Locate the cell with the specified text and output its (x, y) center coordinate. 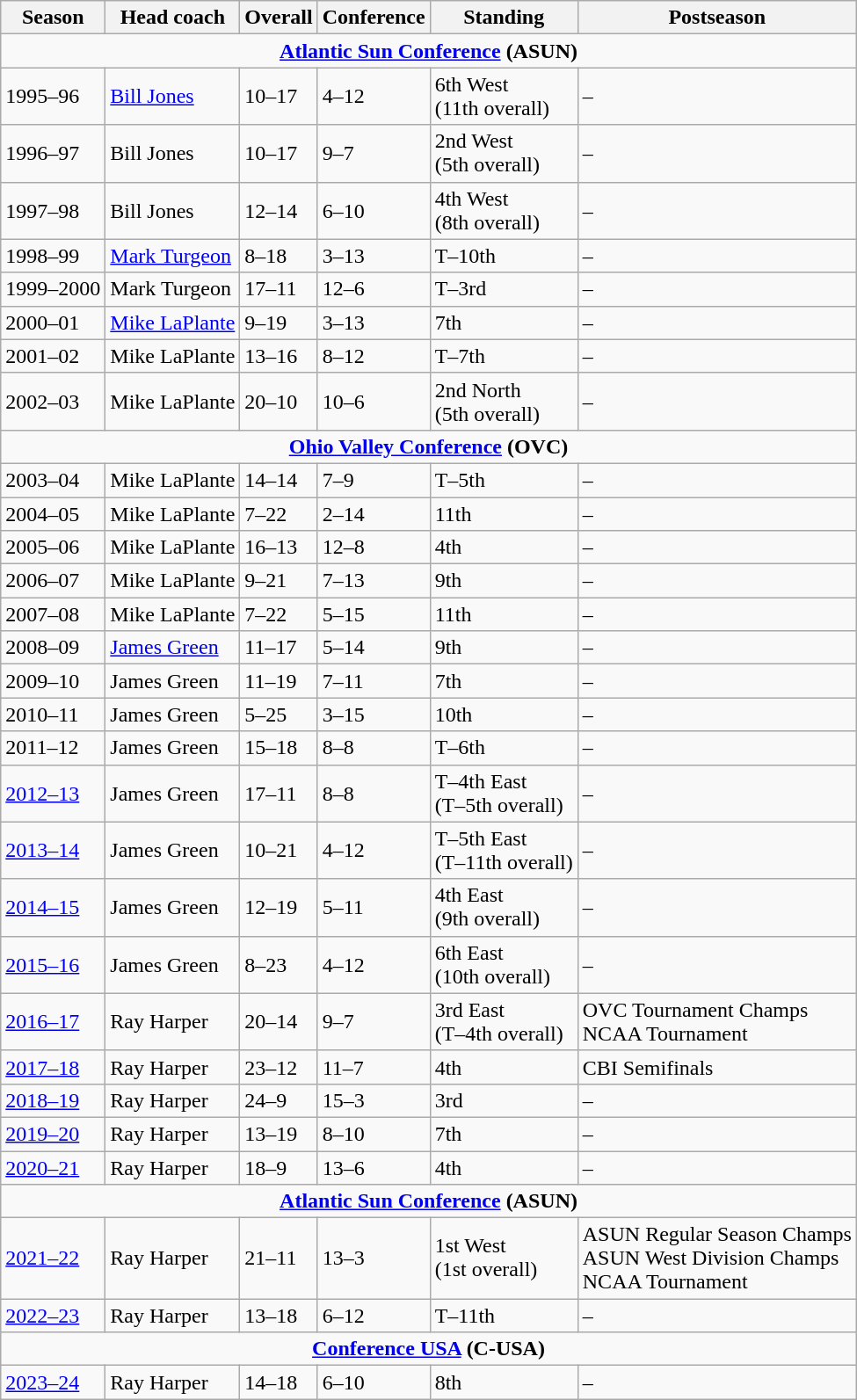
2nd North(5th overall) (504, 401)
11–7 (374, 1067)
Standing (504, 18)
21–11 (279, 1259)
8–18 (279, 256)
Postseason (717, 18)
6–12 (374, 1316)
2023–24 (53, 1382)
2021–22 (53, 1259)
CBI Semifinals (717, 1067)
Ohio Valley Conference (OVC) (429, 446)
10th (504, 715)
2020–21 (53, 1168)
2015–16 (53, 965)
2006–07 (53, 581)
8–12 (374, 356)
6th East(10th overall) (504, 965)
2022–23 (53, 1316)
Overall (279, 18)
5–25 (279, 715)
2000–01 (53, 323)
2010–11 (53, 715)
20–10 (279, 401)
10–21 (279, 851)
T–5th East(T–11th overall) (504, 851)
5–14 (374, 648)
2008–09 (53, 648)
T–6th (504, 748)
1999–2000 (53, 289)
1996–97 (53, 153)
2014–15 (53, 907)
2001–02 (53, 356)
T–7th (504, 356)
1998–99 (53, 256)
18–9 (279, 1168)
13–6 (374, 1168)
2016–17 (53, 1021)
13–16 (279, 356)
12–6 (374, 289)
7–11 (374, 681)
8–10 (374, 1134)
13–19 (279, 1134)
2–14 (374, 514)
2009–10 (53, 681)
2013–14 (53, 851)
15–3 (374, 1100)
5–15 (374, 614)
2004–05 (53, 514)
T–4th East(T–5th overall) (504, 793)
T–10th (504, 256)
9–21 (279, 581)
14–18 (279, 1382)
2002–03 (53, 401)
1995–96 (53, 97)
3–15 (374, 715)
11–19 (279, 681)
2019–20 (53, 1134)
12–8 (374, 548)
12–14 (279, 211)
24–9 (279, 1100)
OVC Tournament ChampsNCAA Tournament (717, 1021)
7–13 (374, 581)
2012–13 (53, 793)
20–14 (279, 1021)
9–19 (279, 323)
2011–12 (53, 748)
6th West(11th overall) (504, 97)
2007–08 (53, 614)
2nd West(5th overall) (504, 153)
13–18 (279, 1316)
T–11th (504, 1316)
4th West(8th overall) (504, 211)
5–11 (374, 907)
Season (53, 18)
23–12 (279, 1067)
2005–06 (53, 548)
2003–04 (53, 480)
T–5th (504, 480)
2018–19 (53, 1100)
14–14 (279, 480)
10–6 (374, 401)
3rd East(T–4th overall) (504, 1021)
1997–98 (53, 211)
ASUN Regular Season ChampsASUN West Division ChampsNCAA Tournament (717, 1259)
12–19 (279, 907)
15–18 (279, 748)
7–9 (374, 480)
13–3 (374, 1259)
11–17 (279, 648)
1st West(1st overall) (504, 1259)
T–3rd (504, 289)
Conference USA (C-USA) (429, 1349)
16–13 (279, 548)
Conference (374, 18)
8–23 (279, 965)
2017–18 (53, 1067)
Head coach (172, 18)
4th East(9th overall) (504, 907)
8th (504, 1382)
3rd (504, 1100)
